Scan for the cell matching the given text and deliver its [X, Y] coordinate at center. 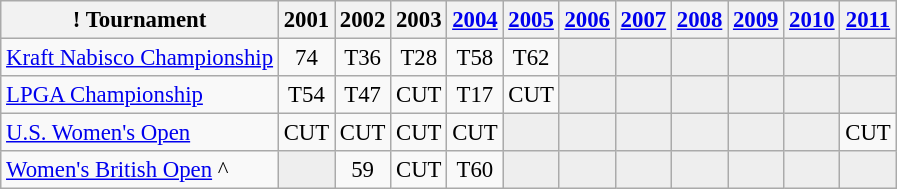
2003 [419, 20]
2002 [363, 20]
T17 [475, 95]
2006 [587, 20]
U.S. Women's Open [140, 133]
2004 [475, 20]
T47 [363, 95]
LPGA Championship [140, 95]
T60 [475, 170]
T28 [419, 58]
2007 [643, 20]
2008 [699, 20]
T54 [306, 95]
T36 [363, 58]
2011 [868, 20]
T58 [475, 58]
2009 [756, 20]
2005 [531, 20]
2010 [812, 20]
2001 [306, 20]
Women's British Open ^ [140, 170]
59 [363, 170]
! Tournament [140, 20]
T62 [531, 58]
Kraft Nabisco Championship [140, 58]
74 [306, 58]
